Locate the cell with the specified text and output its (X, Y) center coordinate. 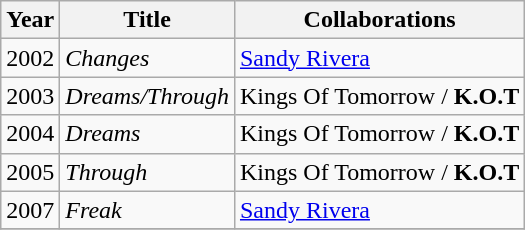
Through (148, 172)
2007 (30, 210)
Dreams/Through (148, 96)
Collaborations (379, 20)
2005 (30, 172)
Changes (148, 58)
Dreams (148, 134)
2002 (30, 58)
Title (148, 20)
Year (30, 20)
Freak (148, 210)
2004 (30, 134)
2003 (30, 96)
